For the text-containing cell, return its midpoint in [X, Y] coordinate format. 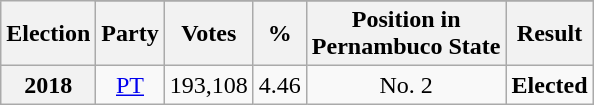
Votes [208, 34]
% [280, 34]
Elected [550, 85]
Result [550, 34]
Election [48, 34]
PT [130, 85]
4.46 [280, 85]
Position in Pernambuco State [406, 34]
193,108 [208, 85]
2018 [48, 85]
No. 2 [406, 85]
Party [130, 34]
